Identify which cell holds the provided text, then report its (X, Y) central coordinate. 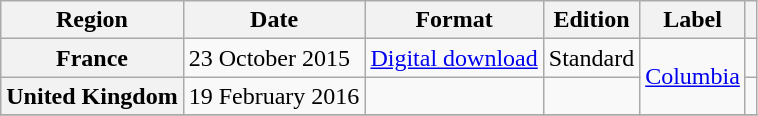
Standard (591, 58)
France (92, 58)
Date (274, 20)
Columbia (693, 77)
United Kingdom (92, 96)
19 February 2016 (274, 96)
Region (92, 20)
Digital download (454, 58)
23 October 2015 (274, 58)
Label (693, 20)
Format (454, 20)
Edition (591, 20)
